Return the [X, Y] coordinate for the center point of the cell that contains the specified text.  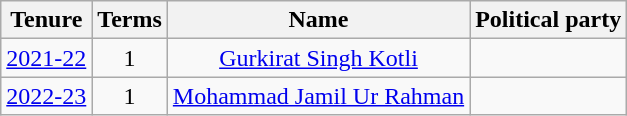
Tenure [46, 20]
Gurkirat Singh Kotli [318, 58]
2022-23 [46, 96]
2021-22 [46, 58]
Name [318, 20]
Political party [548, 20]
Terms [130, 20]
Mohammad Jamil Ur Rahman [318, 96]
